Pinpoint the cell where the given text exists, returning its [X, Y] midpoint coordinate. 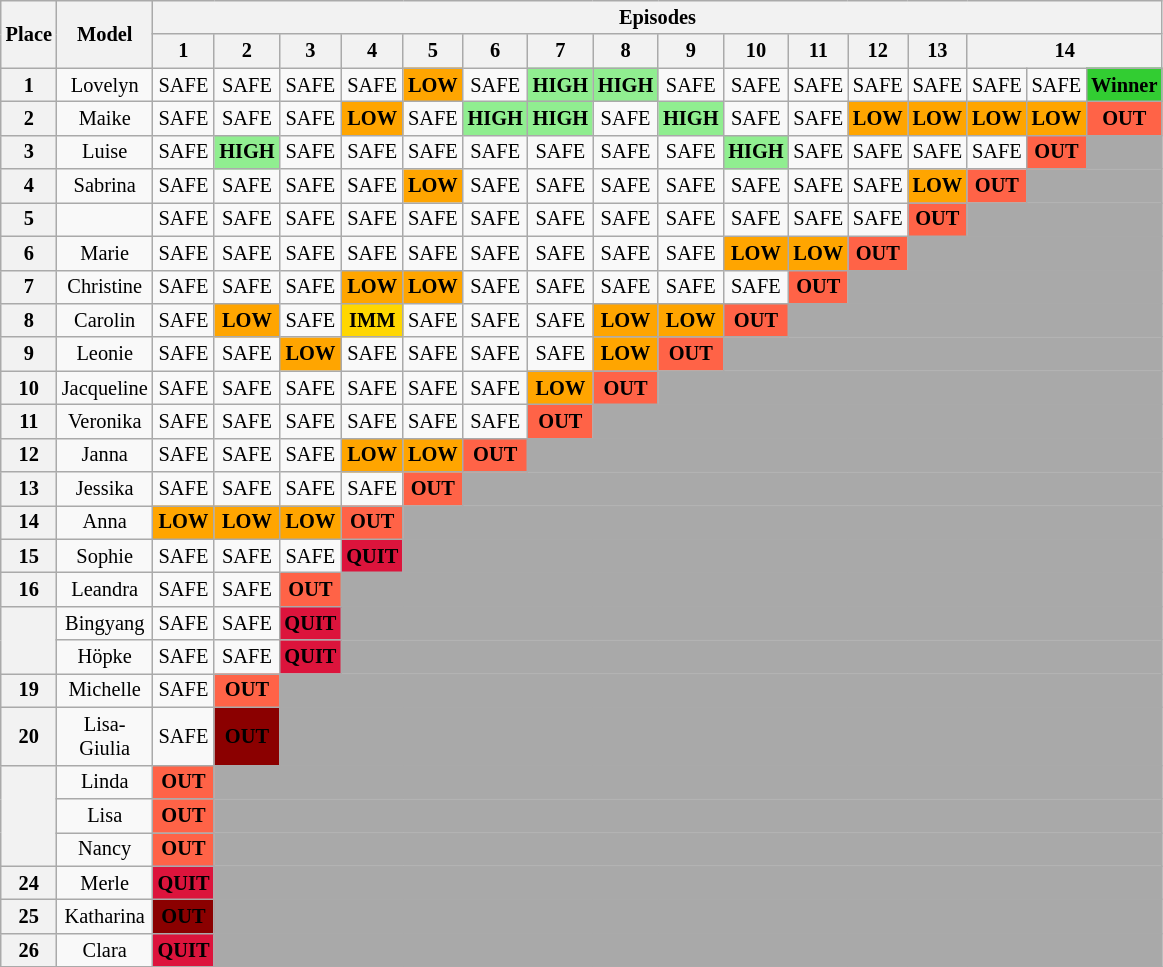
Nancy [105, 849]
16 [29, 589]
Veronika [105, 421]
19 [29, 690]
Christine [105, 287]
IMM [372, 320]
Luise [105, 152]
Leonie [105, 354]
25 [29, 916]
Anna [105, 522]
Katharina [105, 916]
Lisa [105, 815]
Sophie [105, 556]
Clara [105, 950]
Marie [105, 253]
Maike [105, 118]
Place [29, 34]
Linda [105, 782]
Höpke [105, 657]
15 [29, 556]
Lisa-Giulia [105, 736]
Bingyang [105, 623]
Episodes [658, 17]
Sabrina [105, 186]
20 [29, 736]
Janna [105, 455]
Lovelyn [105, 85]
Michelle [105, 690]
Leandra [105, 589]
Carolin [105, 320]
24 [29, 883]
Model [105, 34]
Winner [1124, 85]
Jessika [105, 489]
Jacqueline [105, 388]
26 [29, 950]
Merle [105, 883]
